Output the (x, y) coordinate of the center of the cell containing the given text.  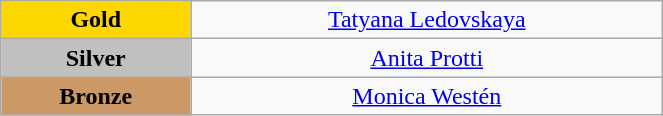
Anita Protti (427, 58)
Bronze (96, 96)
Gold (96, 20)
Silver (96, 58)
Tatyana Ledovskaya (427, 20)
Monica Westén (427, 96)
